Return (x, y) of the center of cell containing provided text 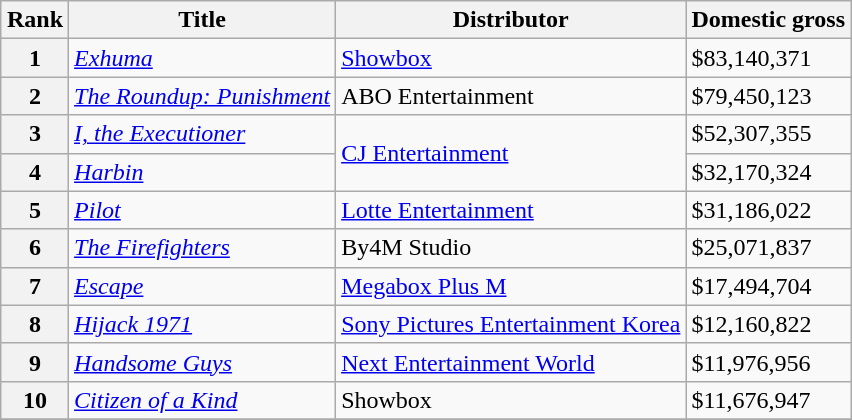
$25,071,837 (768, 248)
5 (34, 210)
I, the Executioner (202, 134)
10 (34, 400)
$32,170,324 (768, 172)
7 (34, 286)
Sony Pictures Entertainment Korea (511, 324)
$52,307,355 (768, 134)
$17,494,704 (768, 286)
6 (34, 248)
$11,676,947 (768, 400)
4 (34, 172)
Distributor (511, 20)
Rank (34, 20)
Domestic gross (768, 20)
$31,186,022 (768, 210)
Megabox Plus M (511, 286)
Lotte Entertainment (511, 210)
1 (34, 58)
The Roundup: Punishment (202, 96)
Hijack 1971 (202, 324)
Title (202, 20)
Exhuma (202, 58)
Escape (202, 286)
Next Entertainment World (511, 362)
Pilot (202, 210)
9 (34, 362)
CJ Entertainment (511, 153)
$79,450,123 (768, 96)
3 (34, 134)
$83,140,371 (768, 58)
8 (34, 324)
The Firefighters (202, 248)
2 (34, 96)
By4M Studio (511, 248)
Citizen of a Kind (202, 400)
ABO Entertainment (511, 96)
Harbin (202, 172)
$11,976,956 (768, 362)
Handsome Guys (202, 362)
$12,160,822 (768, 324)
